Pinpoint the cell where the given text exists, returning its [X, Y] midpoint coordinate. 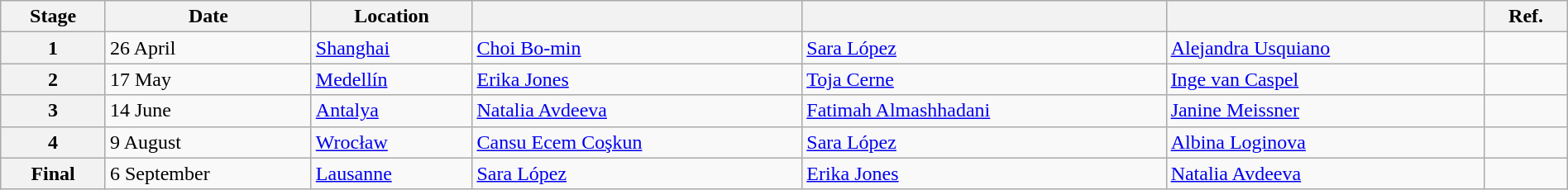
Inge van Caspel [1325, 79]
3 [53, 111]
Cansu Ecem Coşkun [637, 142]
Stage [53, 17]
26 April [208, 48]
Antalya [392, 111]
Alejandra Usquiano [1325, 48]
Medellín [392, 79]
17 May [208, 79]
2 [53, 79]
4 [53, 142]
9 August [208, 142]
Fatimah Almashhadani [984, 111]
Date [208, 17]
1 [53, 48]
Location [392, 17]
Toja Cerne [984, 79]
Janine Meissner [1325, 111]
Shanghai [392, 48]
14 June [208, 111]
Final [53, 173]
Choi Bo-min [637, 48]
Albina Loginova [1325, 142]
Wrocław [392, 142]
Ref. [1526, 17]
6 September [208, 173]
Lausanne [392, 173]
